Locate the cell with the specified text and output its [x, y] center coordinate. 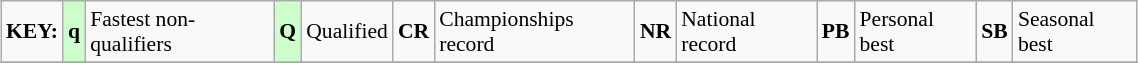
KEY: [32, 32]
SB [994, 32]
Qualified [347, 32]
Championships record [534, 32]
Personal best [916, 32]
National record [746, 32]
NR [656, 32]
q [74, 32]
Seasonal best [1075, 32]
Q [288, 32]
CR [414, 32]
Fastest non-qualifiers [180, 32]
PB [836, 32]
